Return [x, y] of the center of cell containing provided text 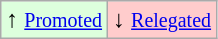
↑ Promoted [54, 20]
↓ Relegated [162, 20]
